Extract the (X, Y) coordinate from the center of the cell holding the provided text.  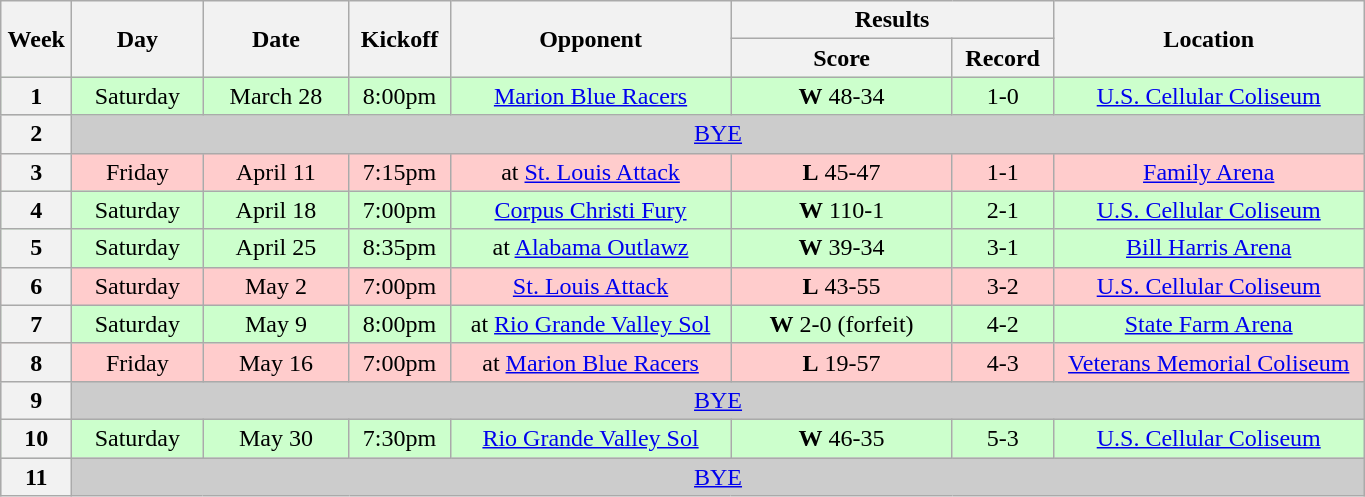
May 16 (276, 362)
Day (138, 39)
9 (36, 400)
Opponent (590, 39)
4-2 (1002, 324)
Location (1208, 39)
March 28 (276, 96)
2 (36, 134)
at Rio Grande Valley Sol (590, 324)
3-1 (1002, 248)
W 39-34 (842, 248)
Kickoff (400, 39)
L 45-47 (842, 172)
L 43-55 (842, 286)
Week (36, 39)
1-1 (1002, 172)
April 11 (276, 172)
Marion Blue Racers (590, 96)
2-1 (1002, 210)
3 (36, 172)
Rio Grande Valley Sol (590, 438)
April 25 (276, 248)
5-3 (1002, 438)
7:30pm (400, 438)
4-3 (1002, 362)
State Farm Arena (1208, 324)
7 (36, 324)
5 (36, 248)
May 30 (276, 438)
Record (1002, 58)
W 48-34 (842, 96)
at Alabama Outlawz (590, 248)
April 18 (276, 210)
7:15pm (400, 172)
6 (36, 286)
11 (36, 477)
1 (36, 96)
Corpus Christi Fury (590, 210)
8:35pm (400, 248)
at St. Louis Attack (590, 172)
8 (36, 362)
Date (276, 39)
L 19-57 (842, 362)
10 (36, 438)
W 46-35 (842, 438)
Veterans Memorial Coliseum (1208, 362)
at Marion Blue Racers (590, 362)
Family Arena (1208, 172)
W 2-0 (forfeit) (842, 324)
Score (842, 58)
3-2 (1002, 286)
4 (36, 210)
Results (892, 20)
May 9 (276, 324)
Bill Harris Arena (1208, 248)
1-0 (1002, 96)
W 110-1 (842, 210)
St. Louis Attack (590, 286)
May 2 (276, 286)
